Provide the (X, Y) coordinate of the cell's center where the given text is located.  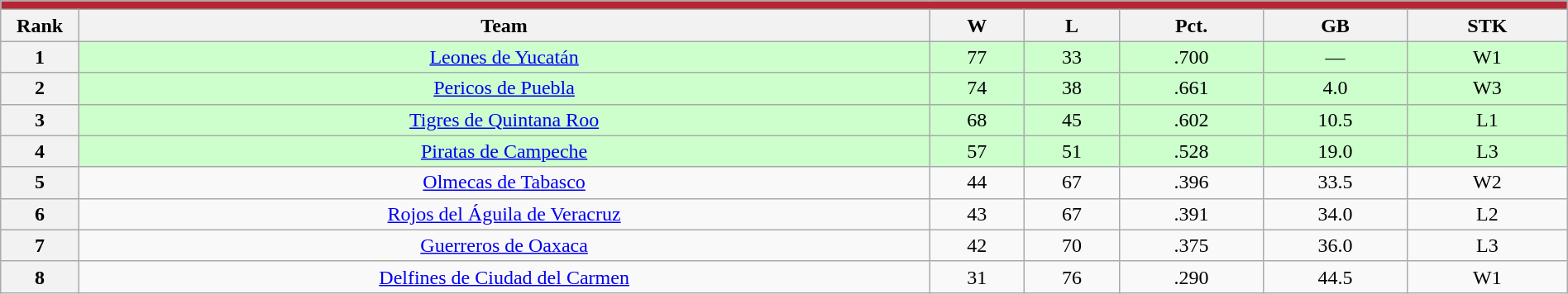
Team (504, 26)
STK (1487, 26)
8 (40, 277)
36.0 (1336, 245)
.375 (1192, 245)
W (978, 26)
Rojos del Águila de Veracruz (504, 214)
4.0 (1336, 88)
1 (40, 57)
33 (1072, 57)
6 (40, 214)
3 (40, 120)
45 (1072, 120)
42 (978, 245)
77 (978, 57)
Pericos de Puebla (504, 88)
Piratas de Campeche (504, 151)
L (1072, 26)
Guerreros de Oaxaca (504, 245)
44 (978, 183)
.700 (1192, 57)
L2 (1487, 214)
GB (1336, 26)
Olmecas de Tabasco (504, 183)
Delfines de Ciudad del Carmen (504, 277)
70 (1072, 245)
.528 (1192, 151)
19.0 (1336, 151)
34.0 (1336, 214)
44.5 (1336, 277)
Rank (40, 26)
4 (40, 151)
10.5 (1336, 120)
Leones de Yucatán (504, 57)
.396 (1192, 183)
51 (1072, 151)
.602 (1192, 120)
.661 (1192, 88)
5 (40, 183)
76 (1072, 277)
W2 (1487, 183)
W3 (1487, 88)
— (1336, 57)
38 (1072, 88)
68 (978, 120)
Pct. (1192, 26)
L1 (1487, 120)
31 (978, 277)
74 (978, 88)
2 (40, 88)
33.5 (1336, 183)
43 (978, 214)
57 (978, 151)
Tigres de Quintana Roo (504, 120)
.290 (1192, 277)
.391 (1192, 214)
7 (40, 245)
